Output the [x, y] coordinate of the center of the cell containing the given text.  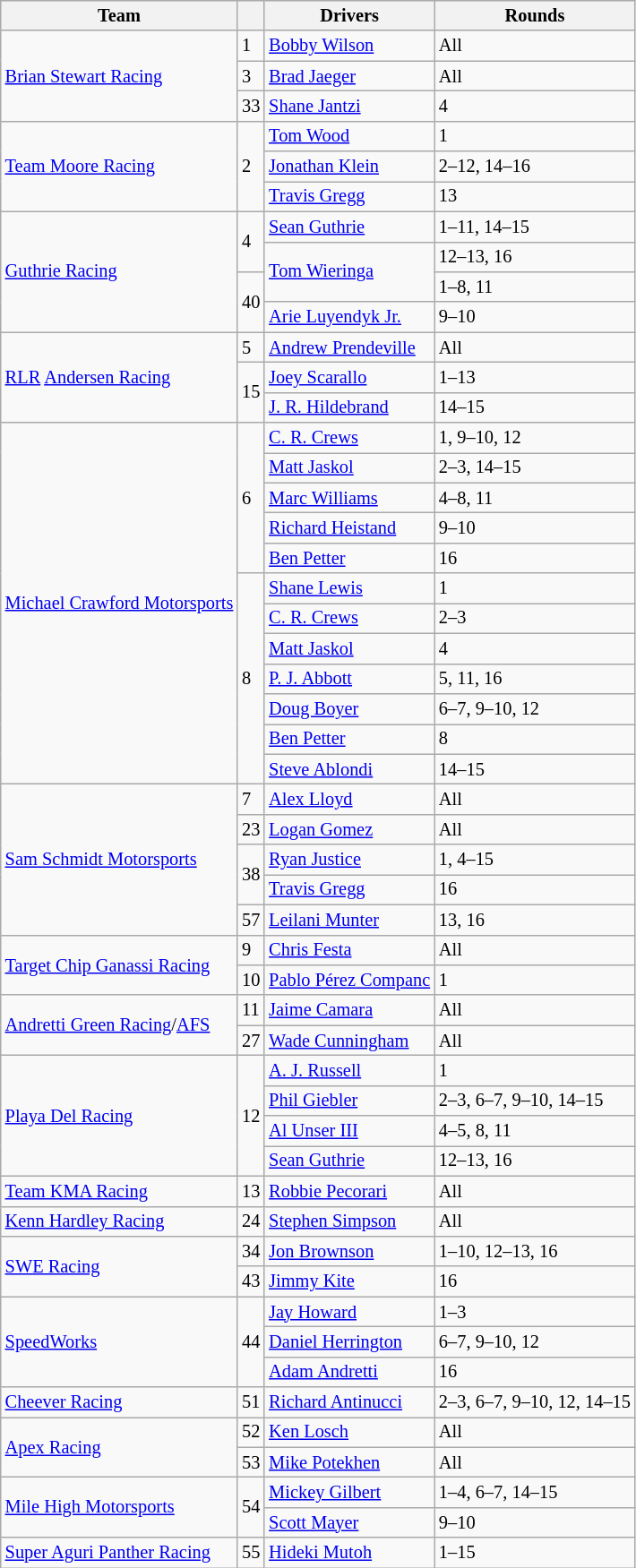
Doug Boyer [349, 708]
Jay Howard [349, 1312]
Jon Brownson [349, 1251]
1–8, 11 [535, 287]
Robbie Pecorari [349, 1191]
51 [251, 1402]
15 [251, 392]
1–13 [535, 377]
Jimmy Kite [349, 1281]
Marc Williams [349, 498]
Stephen Simpson [349, 1221]
SWE Racing [119, 1266]
Jaime Camara [349, 1010]
Joey Scarallo [349, 377]
Alex Lloyd [349, 799]
Steve Ablondi [349, 769]
Ryan Justice [349, 860]
Target Chip Ganassi Racing [119, 965]
Arie Luyendyk Jr. [349, 317]
Bobby Wilson [349, 46]
1–4, 6–7, 14–15 [535, 1493]
9 [251, 950]
Team Moore Racing [119, 167]
23 [251, 829]
24 [251, 1221]
55 [251, 1553]
Mickey Gilbert [349, 1493]
Richard Heistand [349, 527]
Playa Del Racing [119, 1116]
SpeedWorks [119, 1341]
Apex Racing [119, 1447]
27 [251, 1041]
Leilani Munter [349, 920]
4–8, 11 [535, 498]
5 [251, 347]
1, 9–10, 12 [535, 438]
Daniel Herrington [349, 1341]
Richard Antinucci [349, 1402]
Hideki Mutoh [349, 1553]
2 [251, 167]
Phil Giebler [349, 1101]
Sam Schmidt Motorsports [119, 859]
6 [251, 498]
Mike Potekhen [349, 1462]
Cheever Racing [119, 1402]
Andrew Prendeville [349, 347]
Super Aguri Panther Racing [119, 1553]
43 [251, 1281]
Team KMA Racing [119, 1191]
Chris Festa [349, 950]
1–3 [535, 1312]
Brad Jaeger [349, 76]
Tom Wood [349, 136]
13, 16 [535, 920]
Rounds [535, 15]
Drivers [349, 15]
Andretti Green Racing/AFS [119, 1024]
1–10, 12–13, 16 [535, 1251]
RLR Andersen Racing [119, 378]
40 [251, 301]
3 [251, 76]
Wade Cunningham [349, 1041]
Logan Gomez [349, 829]
54 [251, 1508]
Ken Losch [349, 1432]
Michael Crawford Motorsports [119, 604]
1, 4–15 [535, 860]
34 [251, 1251]
44 [251, 1341]
2–3, 6–7, 9–10, 14–15 [535, 1101]
7 [251, 799]
Tom Wieringa [349, 272]
52 [251, 1432]
P. J. Abbott [349, 679]
38 [251, 874]
Al Unser III [349, 1131]
5, 11, 16 [535, 679]
Mile High Motorsports [119, 1508]
Shane Jantzi [349, 106]
A. J. Russell [349, 1070]
10 [251, 980]
Team [119, 15]
J. R. Hildebrand [349, 407]
2–3 [535, 618]
Jonathan Klein [349, 167]
12 [251, 1116]
2–3, 14–15 [535, 467]
Pablo Pérez Companc [349, 980]
Kenn Hardley Racing [119, 1221]
33 [251, 106]
1–15 [535, 1553]
2–3, 6–7, 9–10, 12, 14–15 [535, 1402]
2–12, 14–16 [535, 167]
11 [251, 1010]
4–5, 8, 11 [535, 1131]
Shane Lewis [349, 588]
57 [251, 920]
53 [251, 1462]
Adam Andretti [349, 1372]
Guthrie Racing [119, 272]
1–11, 14–15 [535, 227]
Brian Stewart Racing [119, 75]
Scott Mayer [349, 1522]
